Capture the cell that displays the provided text and extract its [x, y] central coordinate. 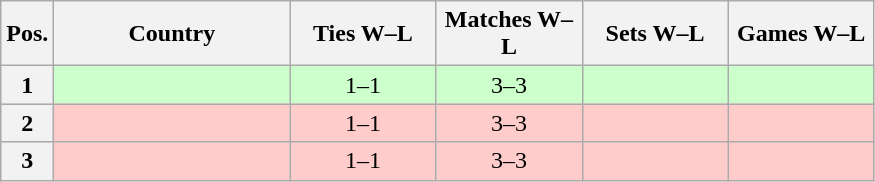
Pos. [28, 34]
2 [28, 123]
1 [28, 85]
Matches W–L [509, 34]
3 [28, 161]
Games W–L [801, 34]
Ties W–L [363, 34]
Country [172, 34]
Sets W–L [655, 34]
